Pinpoint the cell where the given text exists, returning its [X, Y] midpoint coordinate. 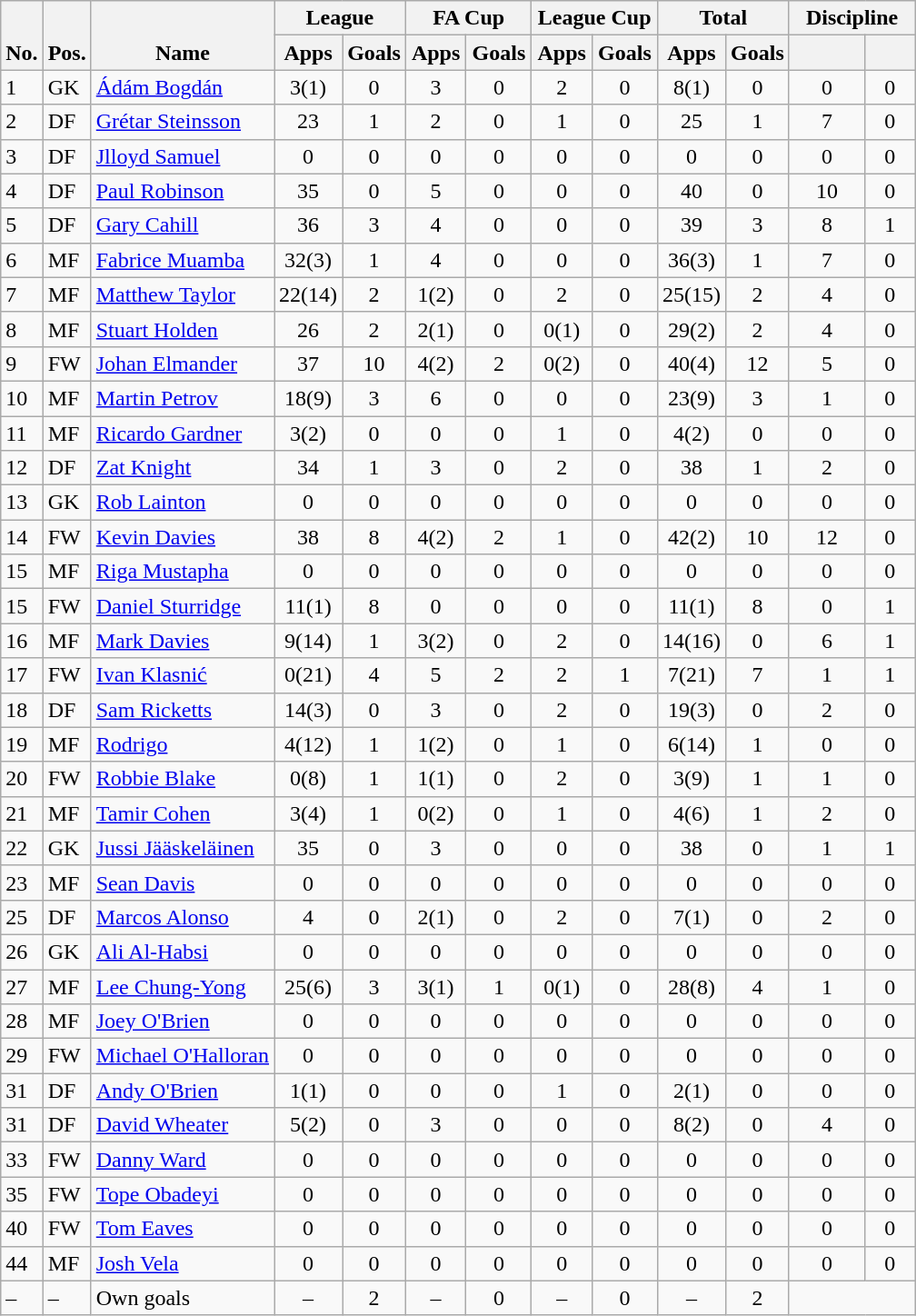
20 [22, 779]
Ricardo Gardner [182, 434]
Total [723, 18]
Martin Petrov [182, 398]
3(9) [691, 779]
9 [22, 364]
Marcos Alonso [182, 917]
36(3) [691, 260]
39 [691, 225]
Jlloyd Samuel [182, 156]
Rob Lainton [182, 503]
Matthew Taylor [182, 294]
25(6) [309, 986]
18(9) [309, 398]
28(8) [691, 986]
34 [309, 468]
Ádám Bogdán [182, 87]
Kevin Davies [182, 537]
21 [22, 813]
5(2) [309, 1125]
19(3) [691, 710]
28 [22, 1022]
Joey O'Brien [182, 1022]
Ali Al-Habsi [182, 952]
16 [22, 641]
Johan Elmander [182, 364]
8(2) [691, 1125]
Pos. [67, 35]
14(16) [691, 641]
33 [22, 1160]
Zat Knight [182, 468]
27 [22, 986]
Discipline [852, 18]
25(15) [691, 294]
29 [22, 1056]
13 [22, 503]
18 [22, 710]
42(2) [691, 537]
9(14) [309, 641]
22(14) [309, 294]
Josh Vela [182, 1263]
22 [22, 848]
6(14) [691, 744]
40(4) [691, 364]
37 [309, 364]
14(3) [309, 710]
FA Cup [469, 18]
Gary Cahill [182, 225]
Lee Chung-Yong [182, 986]
19 [22, 744]
Fabrice Muamba [182, 260]
Paul Robinson [182, 191]
No. [22, 35]
32(3) [309, 260]
Danny Ward [182, 1160]
Tom Eaves [182, 1229]
Sam Ricketts [182, 710]
14 [22, 537]
Own goals [182, 1298]
7(21) [691, 675]
Robbie Blake [182, 779]
Michael O'Halloran [182, 1056]
44 [22, 1263]
Grétar Steinsson [182, 122]
Ivan Klasnić [182, 675]
Stuart Holden [182, 329]
17 [22, 675]
11 [22, 434]
Tope Obadeyi [182, 1194]
23(9) [691, 398]
4(6) [691, 813]
7(1) [691, 917]
Jussi Jääskeläinen [182, 848]
0(8) [309, 779]
Tamir Cohen [182, 813]
Rodrigo [182, 744]
0(21) [309, 675]
29(2) [691, 329]
Daniel Sturridge [182, 606]
4(12) [309, 744]
League [340, 18]
League Cup [594, 18]
Andy O'Brien [182, 1091]
8(1) [691, 87]
Mark Davies [182, 641]
3(4) [309, 813]
Name [182, 35]
Riga Mustapha [182, 572]
Sean Davis [182, 882]
36 [309, 225]
David Wheater [182, 1125]
